Provide the (x, y) coordinate of the cell's center where the given text is located.  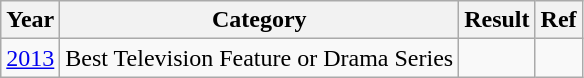
Year (30, 20)
Ref (558, 20)
2013 (30, 58)
Result (497, 20)
Best Television Feature or Drama Series (260, 58)
Category (260, 20)
